Provide the (x, y) coordinate of the cell's center where the given text is located.  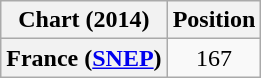
167 (214, 58)
France (SNEP) (84, 58)
Position (214, 20)
Chart (2014) (84, 20)
